Pinpoint the cell where the given text exists, returning its (x, y) midpoint coordinate. 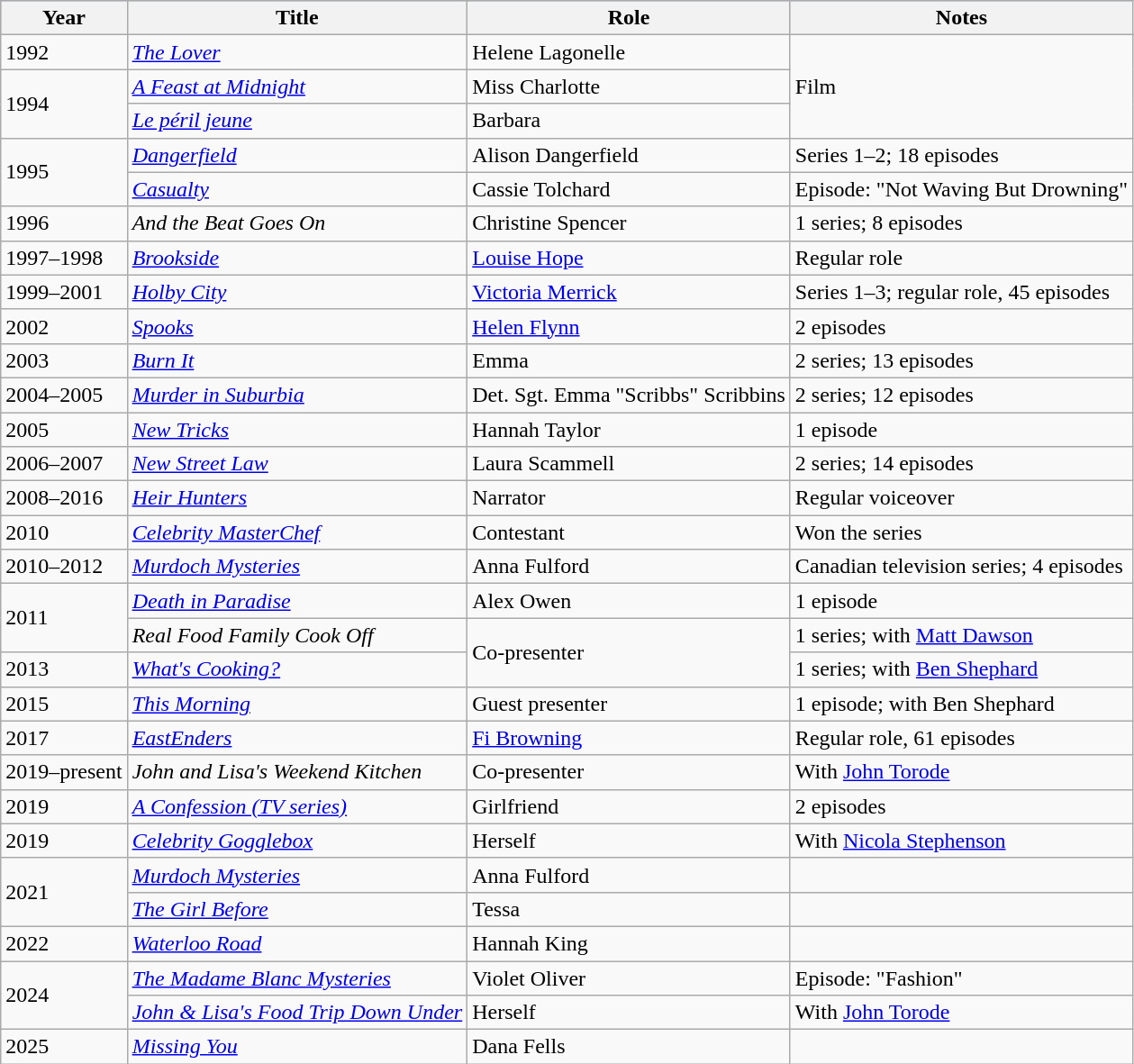
A Confession (TV series) (297, 806)
Regular role, 61 episodes (961, 738)
EastEnders (297, 738)
Waterloo Road (297, 943)
2010–2012 (64, 567)
1 series; 8 episodes (961, 223)
2025 (64, 1047)
The Lover (297, 52)
Miss Charlotte (629, 86)
Won the series (961, 532)
2022 (64, 943)
2017 (64, 738)
Contestant (629, 532)
Series 1–3; regular role, 45 episodes (961, 292)
2010 (64, 532)
Spooks (297, 326)
1997–1998 (64, 258)
Regular voiceover (961, 498)
Helen Flynn (629, 326)
1 episode; with Ben Shephard (961, 704)
Regular role (961, 258)
2021 (64, 892)
Le péril jeune (297, 121)
2 series; 13 episodes (961, 360)
2006–2007 (64, 464)
Hannah Taylor (629, 430)
Dana Fells (629, 1047)
1 series; with Matt Dawson (961, 635)
Det. Sgt. Emma "Scribbs" Scribbins (629, 395)
Title (297, 18)
Helene Lagonelle (629, 52)
New Street Law (297, 464)
Brookside (297, 258)
Murder in Suburbia (297, 395)
2019–present (64, 772)
Alison Dangerfield (629, 155)
Episode: "Fashion" (961, 978)
Dangerfield (297, 155)
2 series; 14 episodes (961, 464)
1995 (64, 172)
2003 (64, 360)
Girlfriend (629, 806)
Narrator (629, 498)
Barbara (629, 121)
And the Beat Goes On (297, 223)
This Morning (297, 704)
Cassie Tolchard (629, 189)
1996 (64, 223)
What's Cooking? (297, 669)
A Feast at Midnight (297, 86)
With Nicola Stephenson (961, 841)
2024 (64, 995)
2013 (64, 669)
Holby City (297, 292)
Emma (629, 360)
Notes (961, 18)
1999–2001 (64, 292)
Role (629, 18)
John and Lisa's Weekend Kitchen (297, 772)
The Madame Blanc Mysteries (297, 978)
1992 (64, 52)
1 series; with Ben Shephard (961, 669)
Film (961, 86)
Real Food Family Cook Off (297, 635)
Laura Scammell (629, 464)
Louise Hope (629, 258)
Series 1–2; 18 episodes (961, 155)
Casualty (297, 189)
John & Lisa's Food Trip Down Under (297, 1013)
Canadian television series; 4 episodes (961, 567)
Burn It (297, 360)
2 series; 12 episodes (961, 395)
Victoria Merrick (629, 292)
2005 (64, 430)
2004–2005 (64, 395)
Year (64, 18)
The Girl Before (297, 909)
Alex Owen (629, 601)
Violet Oliver (629, 978)
Fi Browning (629, 738)
1994 (64, 104)
Celebrity Gogglebox (297, 841)
Hannah King (629, 943)
Tessa (629, 909)
Death in Paradise (297, 601)
Christine Spencer (629, 223)
Episode: "Not Waving But Drowning" (961, 189)
2015 (64, 704)
2008–2016 (64, 498)
New Tricks (297, 430)
2011 (64, 618)
Heir Hunters (297, 498)
2002 (64, 326)
Missing You (297, 1047)
Celebrity MasterChef (297, 532)
Guest presenter (629, 704)
